Pinpoint the cell where the given text exists, returning its [X, Y] midpoint coordinate. 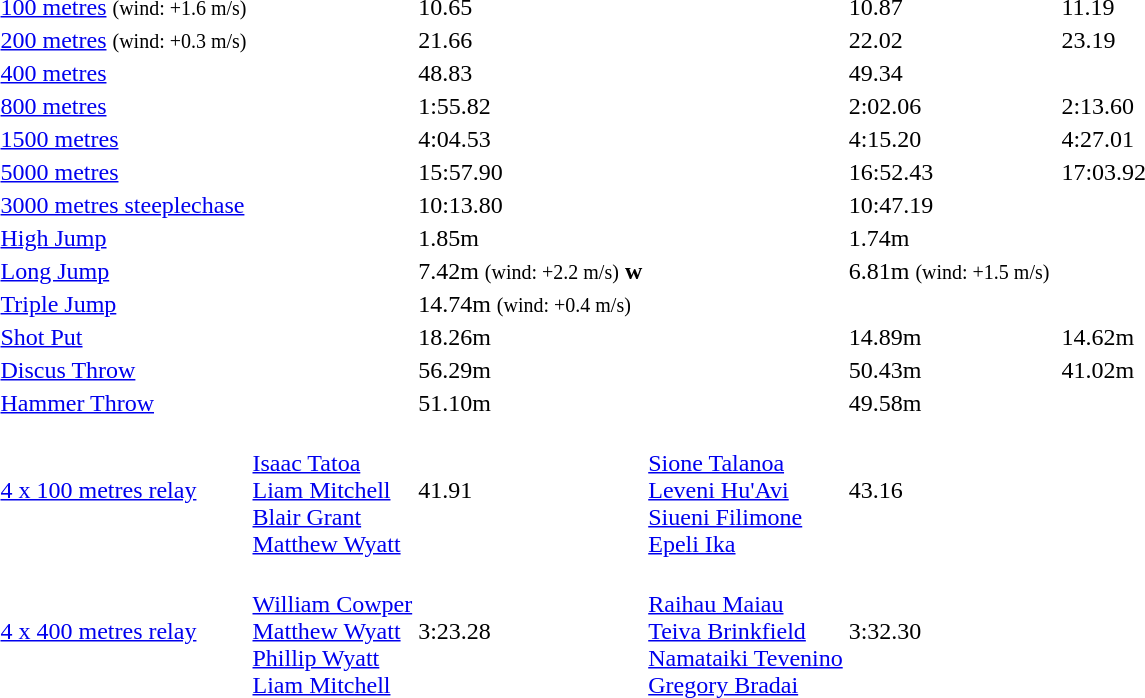
Sione Talanoa Leveni Hu'Avi Siueni Filimone Epeli Ika [746, 490]
16:52.43 [949, 172]
14.74m (wind: +0.4 m/s) [530, 304]
51.10m [530, 403]
49.58m [949, 403]
4:15.20 [949, 139]
48.83 [530, 73]
10:47.19 [949, 205]
15:57.90 [530, 172]
1.85m [530, 238]
14.89m [949, 337]
21.66 [530, 40]
22.02 [949, 40]
50.43m [949, 370]
Isaac Tatoa Liam Mitchell Blair Grant Matthew Wyatt [332, 490]
2:02.06 [949, 106]
49.34 [949, 73]
7.42m (wind: +2.2 m/s) w [530, 271]
1:55.82 [530, 106]
43.16 [949, 490]
41.91 [530, 490]
56.29m [530, 370]
10:13.80 [530, 205]
1.74m [949, 238]
6.81m (wind: +1.5 m/s) [949, 271]
4:04.53 [530, 139]
18.26m [530, 337]
